Scan for the cell matching the given text and deliver its (X, Y) coordinate at center. 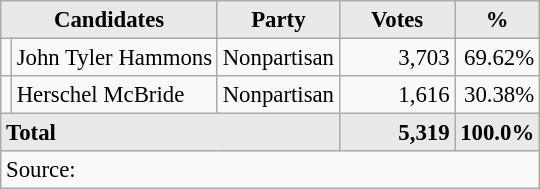
3,703 (397, 58)
30.38% (498, 95)
Source: (270, 170)
69.62% (498, 58)
Party (278, 20)
100.0% (498, 133)
1,616 (397, 95)
Votes (397, 20)
Candidates (110, 20)
John Tyler Hammons (114, 58)
Total (170, 133)
5,319 (397, 133)
Herschel McBride (114, 95)
% (498, 20)
